Scan for the cell matching the given text and deliver its [x, y] coordinate at center. 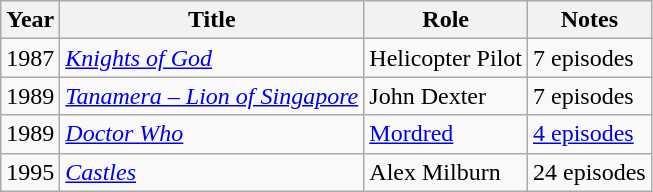
Notes [590, 20]
Castles [212, 172]
Doctor Who [212, 134]
1995 [30, 172]
24 episodes [590, 172]
John Dexter [446, 96]
1987 [30, 58]
4 episodes [590, 134]
Mordred [446, 134]
Knights of God [212, 58]
Helicopter Pilot [446, 58]
Alex Milburn [446, 172]
Role [446, 20]
Year [30, 20]
Tanamera – Lion of Singapore [212, 96]
Title [212, 20]
